Identify which cell holds the provided text, then report its [x, y] central coordinate. 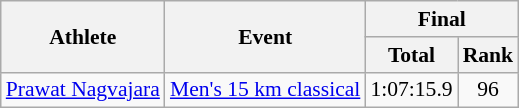
Athlete [83, 36]
96 [488, 90]
Rank [488, 55]
Men's 15 km classical [265, 90]
Event [265, 36]
Final [442, 19]
Total [411, 55]
1:07:15.9 [411, 90]
Prawat Nagvajara [83, 90]
